Output the (x, y) coordinate of the center of the cell containing the given text.  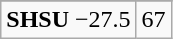
67 (154, 20)
SHSU −27.5 (68, 20)
